Provide the [X, Y] coordinate of the cell's center where the given text is located.  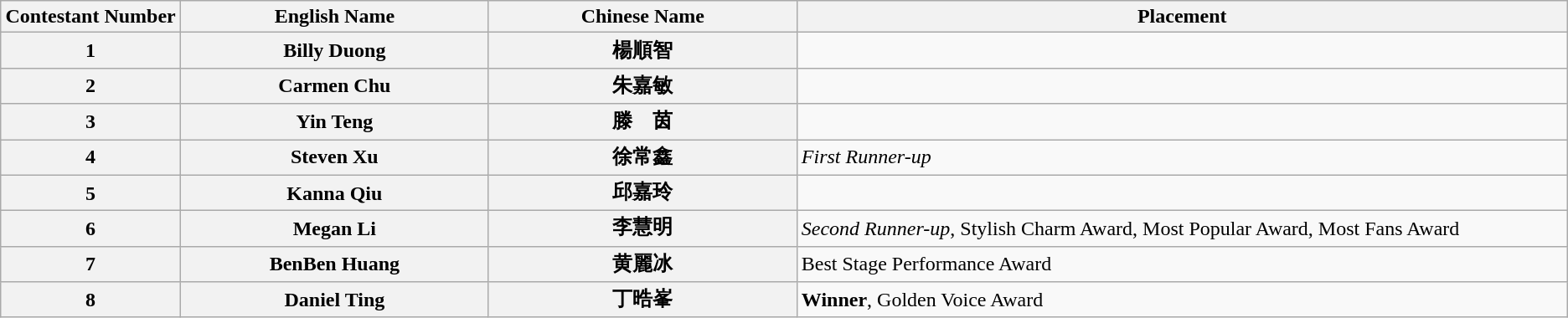
BenBen Huang [334, 264]
Winner, Golden Voice Award [1182, 300]
4 [90, 157]
Best Stage Performance Award [1182, 264]
Chinese Name [642, 17]
3 [90, 122]
滕 茵 [642, 122]
Billy Duong [334, 50]
邱嘉玲 [642, 192]
1 [90, 50]
2 [90, 85]
丁晧峯 [642, 300]
Steven Xu [334, 157]
7 [90, 264]
6 [90, 229]
Daniel Ting [334, 300]
Placement [1182, 17]
Yin Teng [334, 122]
黄麗冰 [642, 264]
First Runner-up [1182, 157]
Second Runner-up, Stylish Charm Award, Most Popular Award, Most Fans Award [1182, 229]
朱嘉敏 [642, 85]
5 [90, 192]
8 [90, 300]
李慧明 [642, 229]
Megan Li [334, 229]
Carmen Chu [334, 85]
English Name [334, 17]
徐常鑫 [642, 157]
楊順智 [642, 50]
Kanna Qiu [334, 192]
Contestant Number [90, 17]
